From the cell containing the given text, extract its center point as [X, Y] coordinate. 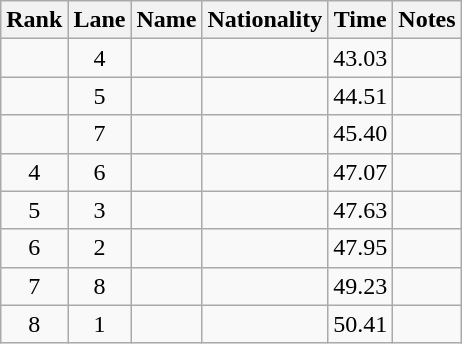
2 [100, 248]
49.23 [360, 286]
47.63 [360, 210]
45.40 [360, 134]
50.41 [360, 324]
43.03 [360, 58]
Lane [100, 20]
47.95 [360, 248]
Notes [427, 20]
Nationality [265, 20]
44.51 [360, 96]
47.07 [360, 172]
1 [100, 324]
Name [166, 20]
Rank [34, 20]
3 [100, 210]
Time [360, 20]
